For the text-containing cell, return its midpoint in [X, Y] coordinate format. 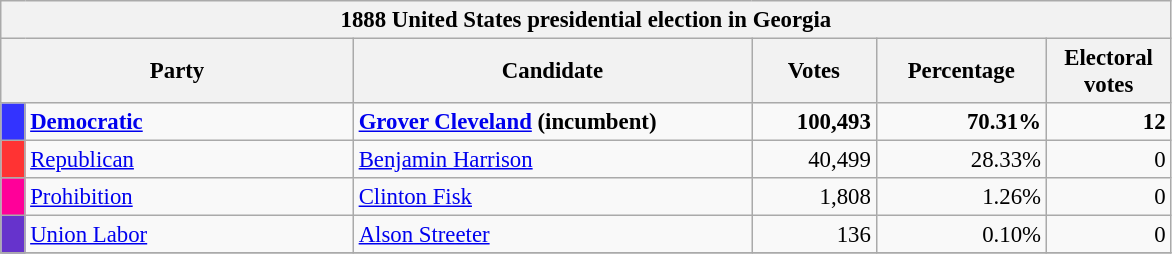
1.26% [961, 197]
70.31% [961, 122]
136 [814, 235]
40,499 [814, 160]
100,493 [814, 122]
Electoral votes [1108, 72]
28.33% [961, 160]
Republican [189, 160]
0.10% [961, 235]
1,808 [814, 197]
Candidate [552, 72]
Benjamin Harrison [552, 160]
Union Labor [189, 235]
Votes [814, 72]
Prohibition [189, 197]
Party [178, 72]
Alson Streeter [552, 235]
12 [1108, 122]
Democratic [189, 122]
1888 United States presidential election in Georgia [586, 20]
Grover Cleveland (incumbent) [552, 122]
Percentage [961, 72]
Clinton Fisk [552, 197]
